Return [X, Y] of the center of cell containing provided text 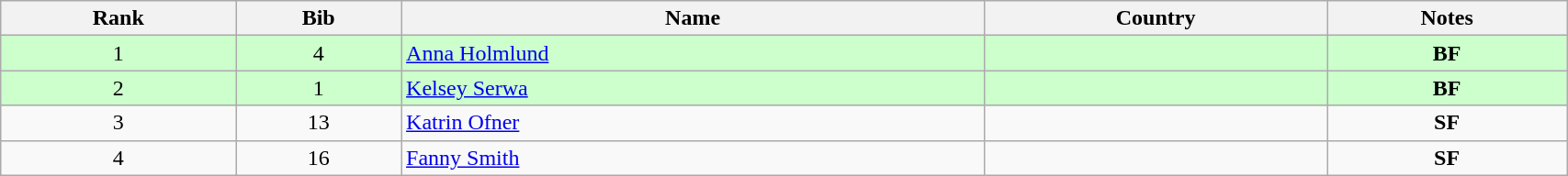
Country [1156, 18]
16 [319, 158]
3 [118, 123]
Name [693, 18]
Rank [118, 18]
2 [118, 88]
Notes [1448, 18]
Bib [319, 18]
13 [319, 123]
Anna Holmlund [693, 53]
Katrin Ofner [693, 123]
Fanny Smith [693, 158]
Kelsey Serwa [693, 88]
